Determine the [X, Y] coordinate at the center of the cell enclosing the given text.  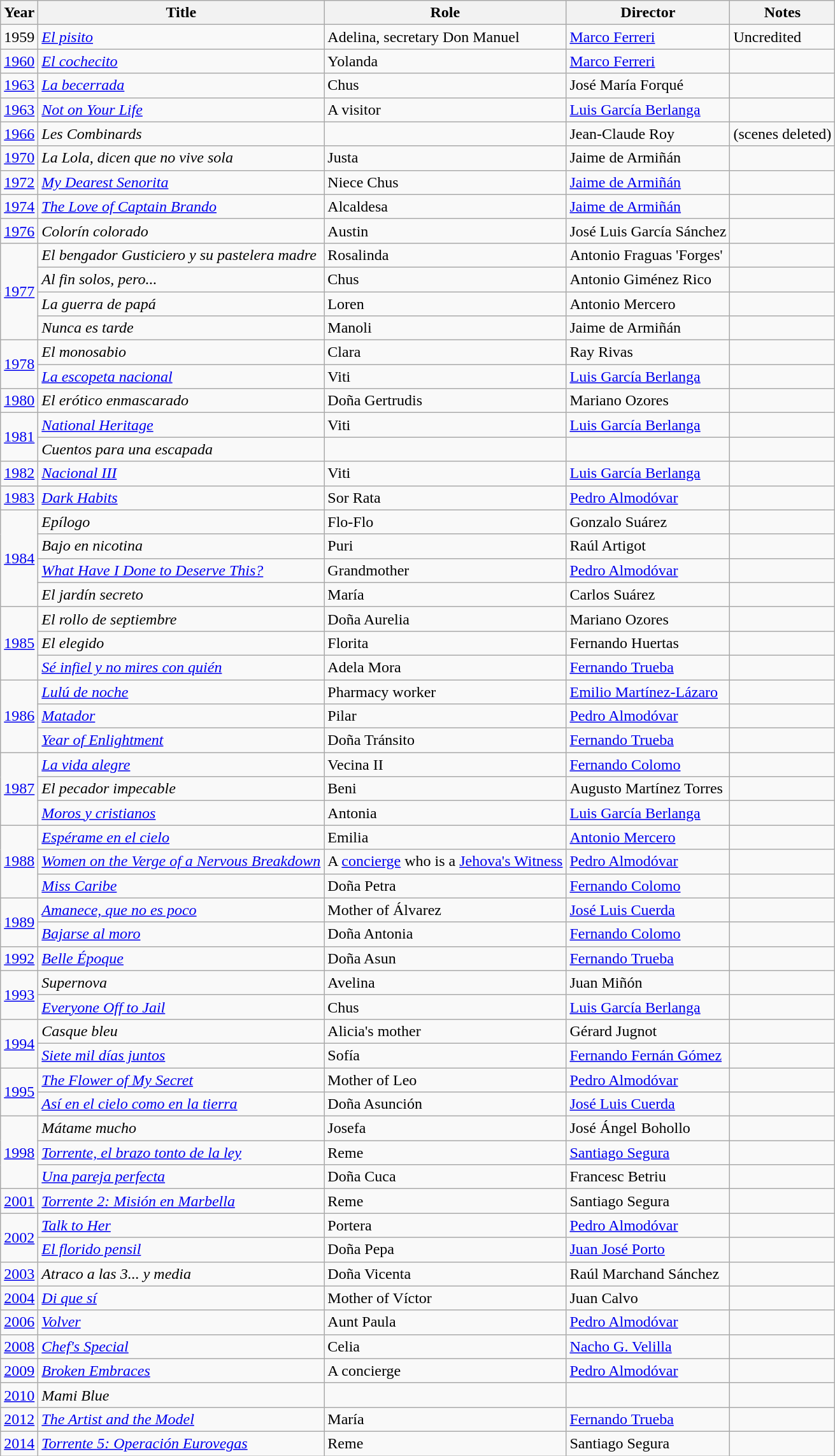
1976 [19, 231]
Fernando Huertas [648, 643]
1987 [19, 789]
Belle Époque [181, 958]
1985 [19, 643]
Colorín colorado [181, 231]
Adela Mora [445, 667]
2003 [19, 1274]
Carlos Suárez [648, 595]
1994 [19, 1043]
Mami Blue [181, 1395]
The Flower of My Secret [181, 1080]
Yolanda [445, 61]
Year [19, 13]
2010 [19, 1395]
La vida alegre [181, 765]
Doña Gertrudis [445, 401]
Celia [445, 1346]
Sor Rata [445, 498]
Moros y cristianos [181, 813]
Manoli [445, 328]
Justa [445, 158]
Avelina [445, 983]
1981 [19, 437]
Matador [181, 716]
Gérard Jugnot [648, 1031]
Role [445, 13]
Broken Embraces [181, 1371]
Nunca es tarde [181, 328]
Así en el cielo como en la tierra [181, 1104]
El pecador impecable [181, 789]
Antonio Fraguas 'Forges' [648, 255]
Emilio Martínez-Lázaro [648, 691]
Mother of Álvarez [445, 910]
Antonia [445, 813]
Notes [782, 13]
Juan José Porto [648, 1250]
1986 [19, 716]
Miss Caribe [181, 886]
Bajarse al moro [181, 934]
2004 [19, 1298]
Adelina, secretary Don Manuel [445, 37]
Siete mil días juntos [181, 1055]
(scenes deleted) [782, 134]
El jardín secreto [181, 595]
Francesc Betriu [648, 1177]
Espérame en el cielo [181, 837]
José Ángel Bohollo [648, 1128]
El florido pensil [181, 1250]
1998 [19, 1153]
1982 [19, 473]
Loren [445, 304]
Cuentos para una escapada [181, 449]
Mother of Leo [445, 1080]
Austin [445, 231]
Doña Cuca [445, 1177]
Casque bleu [181, 1031]
Director [648, 13]
Torrente 5: Operación Eurovegas [181, 1443]
Al fin solos, pero... [181, 279]
National Heritage [181, 425]
Volver [181, 1322]
1966 [19, 134]
A concierge [445, 1371]
Bajo en nicotina [181, 546]
Nacho G. Velilla [648, 1346]
Juan Calvo [648, 1298]
1972 [19, 182]
Doña Pepa [445, 1250]
1992 [19, 958]
Doña Asunción [445, 1104]
Raúl Artigot [648, 546]
1959 [19, 37]
2001 [19, 1201]
Nacional III [181, 473]
El rollo de septiembre [181, 619]
Uncredited [782, 37]
Florita [445, 643]
Niece Chus [445, 182]
The Artist and the Model [181, 1419]
La becerrada [181, 85]
1974 [19, 206]
Doña Asun [445, 958]
Juan Miñón [648, 983]
1960 [19, 61]
Josefa [445, 1128]
A concierge who is a Jehova's Witness [445, 861]
1983 [19, 498]
2009 [19, 1371]
Torrente, el brazo tonto de la ley [181, 1153]
Epílogo [181, 522]
Sofía [445, 1055]
José Luis García Sánchez [648, 231]
El cochecito [181, 61]
Clara [445, 352]
Di que sí [181, 1298]
1977 [19, 291]
1988 [19, 861]
What Have I Done to Deserve This? [181, 570]
El elegido [181, 643]
Portera [445, 1225]
2008 [19, 1346]
Doña Petra [445, 886]
Ray Rivas [648, 352]
Year of Enlightment [181, 740]
A visitor [445, 110]
Mátame mucho [181, 1128]
Aunt Paula [445, 1322]
Atraco a las 3... y media [181, 1274]
Gonzalo Suárez [648, 522]
1978 [19, 364]
Supernova [181, 983]
Pharmacy worker [445, 691]
Talk to Her [181, 1225]
Una pareja perfecta [181, 1177]
Rosalinda [445, 255]
2014 [19, 1443]
1993 [19, 995]
Everyone Off to Jail [181, 1007]
1970 [19, 158]
La escopeta nacional [181, 377]
Mother of Víctor [445, 1298]
Jean-Claude Roy [648, 134]
Lulú de noche [181, 691]
Sé infiel y no mires con quién [181, 667]
1995 [19, 1092]
1989 [19, 922]
Doña Antonia [445, 934]
Les Combinards [181, 134]
1980 [19, 401]
Doña Tránsito [445, 740]
José María Forqué [648, 85]
Augusto Martínez Torres [648, 789]
2012 [19, 1419]
La Lola, dicen que no vive sola [181, 158]
Alcaldesa [445, 206]
Flo-Flo [445, 522]
Torrente 2: Misión en Marbella [181, 1201]
Puri [445, 546]
Women on the Verge of a Nervous Breakdown [181, 861]
Raúl Marchand Sánchez [648, 1274]
Amanece, que no es poco [181, 910]
El pisito [181, 37]
Grandmother [445, 570]
El bengador Gusticiero y su pastelera madre [181, 255]
Pilar [445, 716]
1984 [19, 558]
Beni [445, 789]
Emilia [445, 837]
2002 [19, 1237]
Antonio Giménez Rico [648, 279]
Not on Your Life [181, 110]
2006 [19, 1322]
Alicia's mother [445, 1031]
My Dearest Senorita [181, 182]
Fernando Fernán Gómez [648, 1055]
Doña Aurelia [445, 619]
Vecina II [445, 765]
El monosabio [181, 352]
Doña Vicenta [445, 1274]
Chef's Special [181, 1346]
Title [181, 13]
Dark Habits [181, 498]
The Love of Captain Brando [181, 206]
El erótico enmascarado [181, 401]
La guerra de papá [181, 304]
